Identify which cell holds the provided text, then report its [X, Y] central coordinate. 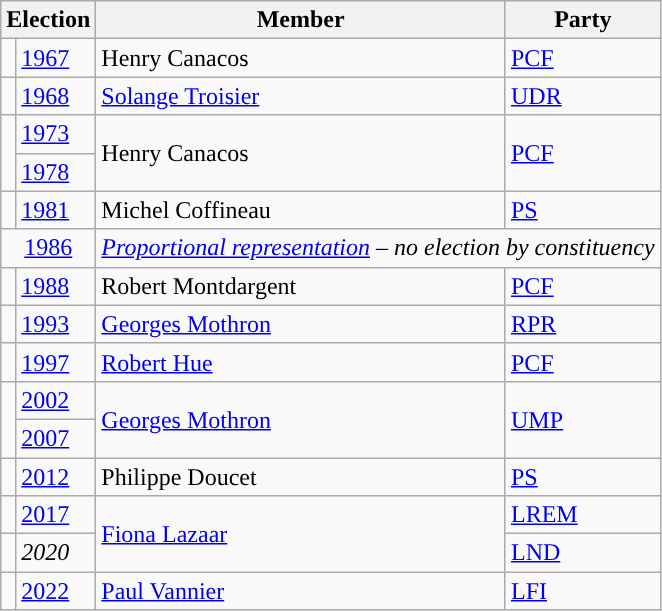
1968 [56, 96]
Solange Troisier [301, 96]
LND [582, 553]
Paul Vannier [301, 591]
1967 [56, 58]
2022 [56, 591]
1981 [56, 210]
2007 [56, 438]
Proportional representation – no election by constituency [378, 248]
RPR [582, 324]
Election [48, 20]
LFI [582, 591]
1986 [48, 248]
2020 [56, 553]
Member [301, 20]
2002 [56, 400]
1973 [56, 134]
Fiona Lazaar [301, 534]
Philippe Doucet [301, 477]
UMP [582, 419]
2017 [56, 515]
Michel Coffineau [301, 210]
Robert Hue [301, 362]
1978 [56, 172]
1993 [56, 324]
2012 [56, 477]
Robert Montdargent [301, 286]
UDR [582, 96]
LREM [582, 515]
1988 [56, 286]
1997 [56, 362]
Party [582, 20]
